Provide the [x, y] coordinate of the cell's center where the given text is located.  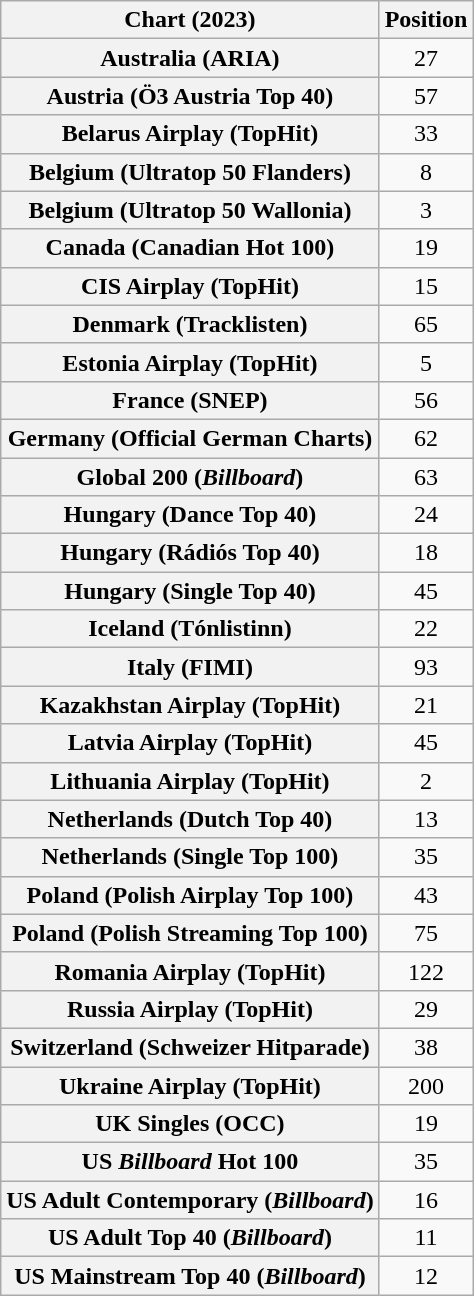
57 [426, 96]
Chart (2023) [190, 20]
8 [426, 172]
18 [426, 553]
US Mainstream Top 40 (Billboard) [190, 1276]
16 [426, 1200]
62 [426, 438]
US Adult Top 40 (Billboard) [190, 1238]
15 [426, 286]
2 [426, 781]
Denmark (Tracklisten) [190, 324]
22 [426, 629]
93 [426, 667]
Russia Airplay (TopHit) [190, 1009]
Germany (Official German Charts) [190, 438]
US Adult Contemporary (Billboard) [190, 1200]
CIS Airplay (TopHit) [190, 286]
Switzerland (Schweizer Hitparade) [190, 1047]
Belarus Airplay (TopHit) [190, 134]
65 [426, 324]
Lithuania Airplay (TopHit) [190, 781]
38 [426, 1047]
Ukraine Airplay (TopHit) [190, 1085]
Hungary (Rádiós Top 40) [190, 553]
Netherlands (Single Top 100) [190, 857]
Estonia Airplay (TopHit) [190, 362]
Romania Airplay (TopHit) [190, 971]
Hungary (Single Top 40) [190, 591]
Iceland (Tónlistinn) [190, 629]
Austria (Ö3 Austria Top 40) [190, 96]
Global 200 (Billboard) [190, 477]
5 [426, 362]
27 [426, 58]
Australia (ARIA) [190, 58]
Canada (Canadian Hot 100) [190, 248]
11 [426, 1238]
43 [426, 895]
13 [426, 819]
21 [426, 705]
Belgium (Ultratop 50 Flanders) [190, 172]
Latvia Airplay (TopHit) [190, 743]
Kazakhstan Airplay (TopHit) [190, 705]
Hungary (Dance Top 40) [190, 515]
63 [426, 477]
US Billboard Hot 100 [190, 1162]
Position [426, 20]
UK Singles (OCC) [190, 1124]
29 [426, 1009]
3 [426, 210]
Belgium (Ultratop 50 Wallonia) [190, 210]
24 [426, 515]
33 [426, 134]
12 [426, 1276]
56 [426, 400]
Poland (Polish Streaming Top 100) [190, 933]
Poland (Polish Airplay Top 100) [190, 895]
75 [426, 933]
France (SNEP) [190, 400]
Italy (FIMI) [190, 667]
122 [426, 971]
200 [426, 1085]
Netherlands (Dutch Top 40) [190, 819]
